Find where the given text appears and provide that cell's center as [X, Y] coordinate. 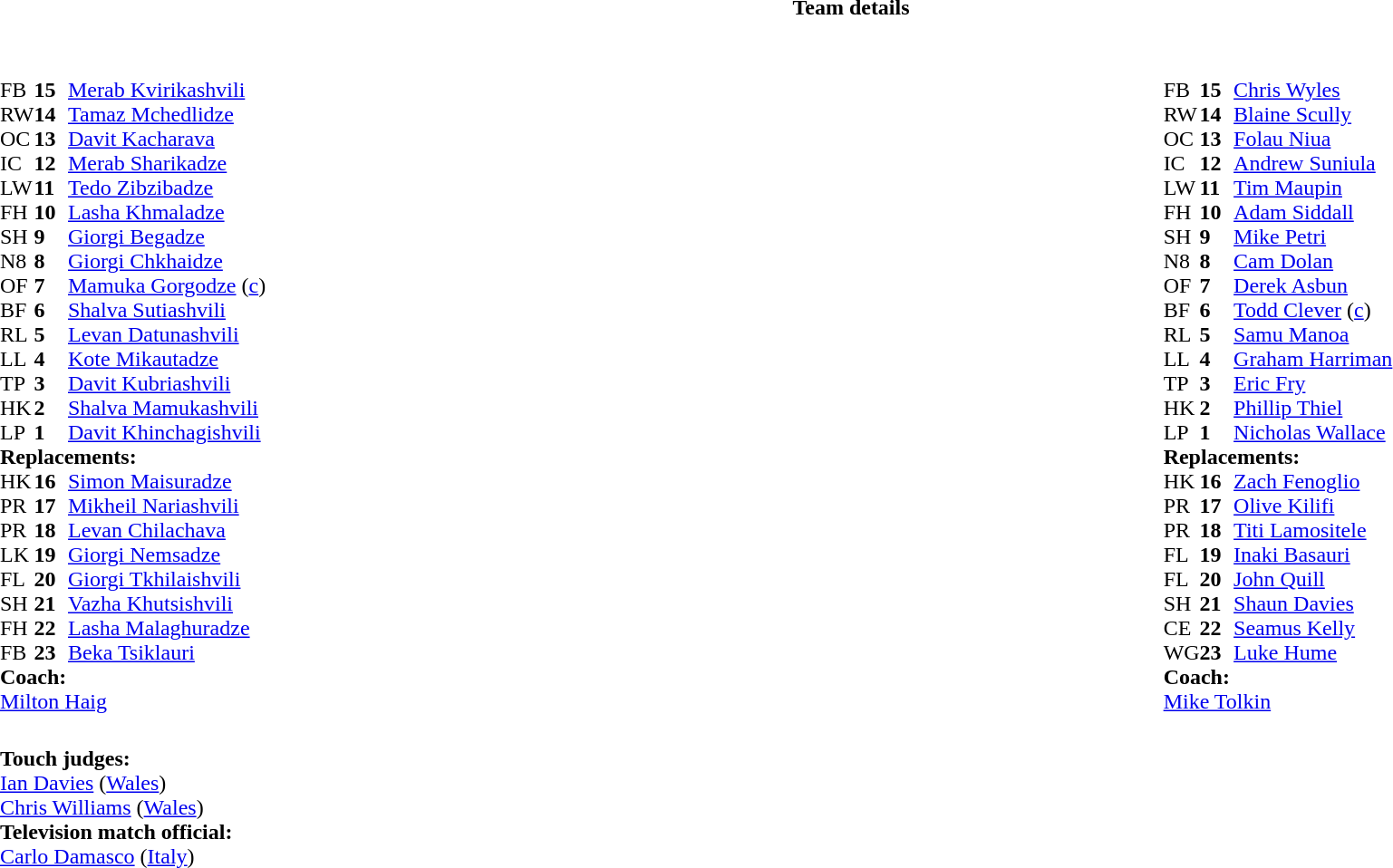
Mike Petri [1312, 237]
Vazha Khutsishvili [167, 603]
Graham Harriman [1312, 359]
Derek Asbun [1312, 286]
LK [17, 555]
Zach Fenoglio [1312, 482]
Nicholas Wallace [1312, 433]
CE [1182, 629]
Milton Haig [132, 701]
John Quill [1312, 580]
Merab Sharikadze [167, 163]
Titi Lamositele [1312, 531]
WG [1182, 652]
Lasha Malaghuradze [167, 629]
Mikheil Nariashvili [167, 506]
Levan Chilachava [167, 531]
Davit Khinchagishvili [167, 433]
Adam Siddall [1312, 212]
Davit Kubriashvili [167, 384]
Giorgi Begadze [167, 237]
Davit Kacharava [167, 140]
Cam Dolan [1312, 261]
Shaun Davies [1312, 603]
Tim Maupin [1312, 188]
Levan Datunashvili [167, 335]
Luke Hume [1312, 652]
Mike Tolkin [1278, 701]
Beka Tsiklauri [167, 652]
Tamaz Mchedlidze [167, 114]
Merab Kvirikashvili [167, 91]
Samu Manoa [1312, 335]
Folau Niua [1312, 140]
Tedo Zibzibadze [167, 188]
Giorgi Tkhilaishvili [167, 580]
Phillip Thiel [1312, 408]
Olive Kilifi [1312, 506]
Kote Mikautadze [167, 359]
Giorgi Nemsadze [167, 555]
Shalva Mamukashvili [167, 408]
Blaine Scully [1312, 114]
Simon Maisuradze [167, 482]
Chris Wyles [1312, 91]
Eric Fry [1312, 384]
Giorgi Chkhaidze [167, 261]
Shalva Sutiashvili [167, 310]
Inaki Basauri [1312, 555]
Andrew Suniula [1312, 163]
Mamuka Gorgodze (c) [167, 286]
Seamus Kelly [1312, 629]
Lasha Khmaladze [167, 212]
Todd Clever (c) [1312, 310]
